Provide the [x, y] coordinate of the cell's center where the given text is located.  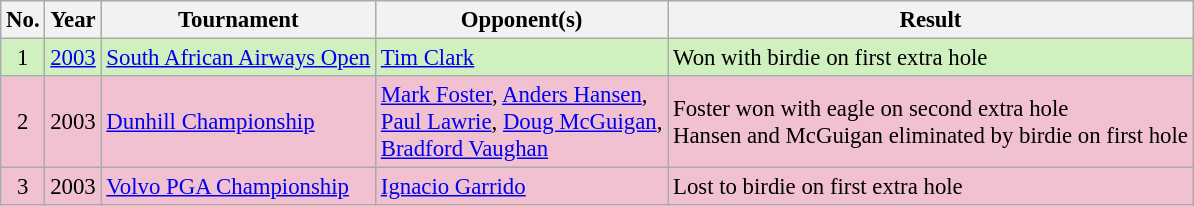
Result [931, 20]
No. [23, 20]
Dunhill Championship [238, 122]
1 [23, 58]
Opponent(s) [521, 20]
Tournament [238, 20]
Won with birdie on first extra hole [931, 58]
2 [23, 122]
South African Airways Open [238, 58]
Foster won with eagle on second extra holeHansen and McGuigan eliminated by birdie on first hole [931, 122]
Mark Foster, Anders Hansen, Paul Lawrie, Doug McGuigan, Bradford Vaughan [521, 122]
Year [73, 20]
3 [23, 187]
Ignacio Garrido [521, 187]
Volvo PGA Championship [238, 187]
Lost to birdie on first extra hole [931, 187]
Tim Clark [521, 58]
